Capture the cell that displays the provided text and extract its [X, Y] central coordinate. 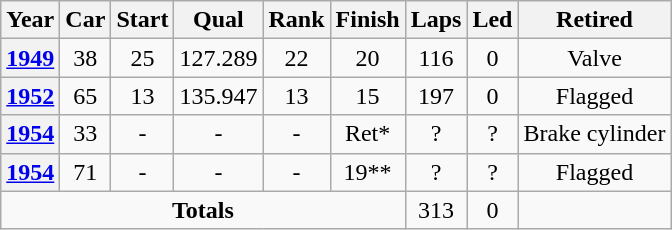
15 [368, 96]
20 [368, 58]
71 [86, 172]
116 [436, 58]
1949 [30, 58]
33 [86, 134]
Finish [368, 20]
197 [436, 96]
127.289 [218, 58]
38 [86, 58]
Car [86, 20]
Qual [218, 20]
Valve [594, 58]
Brake cylinder [594, 134]
Ret* [368, 134]
25 [142, 58]
Rank [296, 20]
19** [368, 172]
Retired [594, 20]
22 [296, 58]
1952 [30, 96]
Year [30, 20]
Totals [203, 210]
Led [492, 20]
Start [142, 20]
65 [86, 96]
135.947 [218, 96]
Laps [436, 20]
313 [436, 210]
